Pinpoint the cell where the given text exists, returning its (x, y) midpoint coordinate. 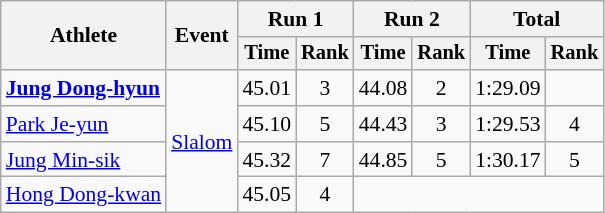
7 (325, 160)
44.43 (384, 124)
Slalom (202, 141)
45.10 (266, 124)
Run 2 (412, 19)
Run 1 (295, 19)
Total (536, 19)
44.85 (384, 160)
2 (441, 88)
45.01 (266, 88)
44.08 (384, 88)
45.05 (266, 195)
Athlete (84, 36)
Jung Min-sik (84, 160)
1:30.17 (508, 160)
1:29.53 (508, 124)
Event (202, 36)
1:29.09 (508, 88)
45.32 (266, 160)
Hong Dong-kwan (84, 195)
Park Je-yun (84, 124)
Jung Dong-hyun (84, 88)
